From the cell containing the given text, extract its center point as (X, Y) coordinate. 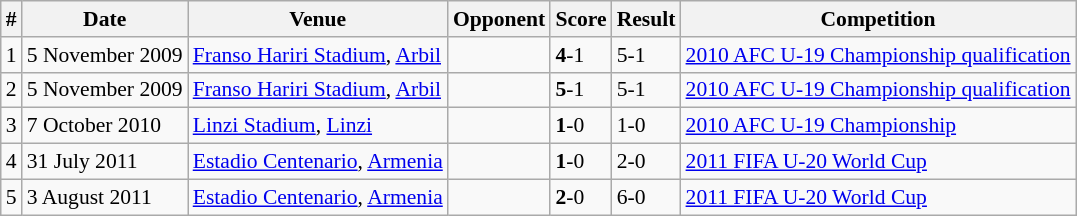
2010 AFC U-19 Championship (878, 126)
Score (580, 19)
3 August 2011 (105, 197)
31 July 2011 (105, 162)
6-0 (646, 197)
Opponent (500, 19)
5 (12, 197)
3 (12, 126)
7 October 2010 (105, 126)
Linzi Stadium, Linzi (318, 126)
Date (105, 19)
Venue (318, 19)
4-1 (580, 55)
2 (12, 90)
Result (646, 19)
4 (12, 162)
1 (12, 55)
Competition (878, 19)
# (12, 19)
